Scan for the cell matching the given text and deliver its (X, Y) coordinate at center. 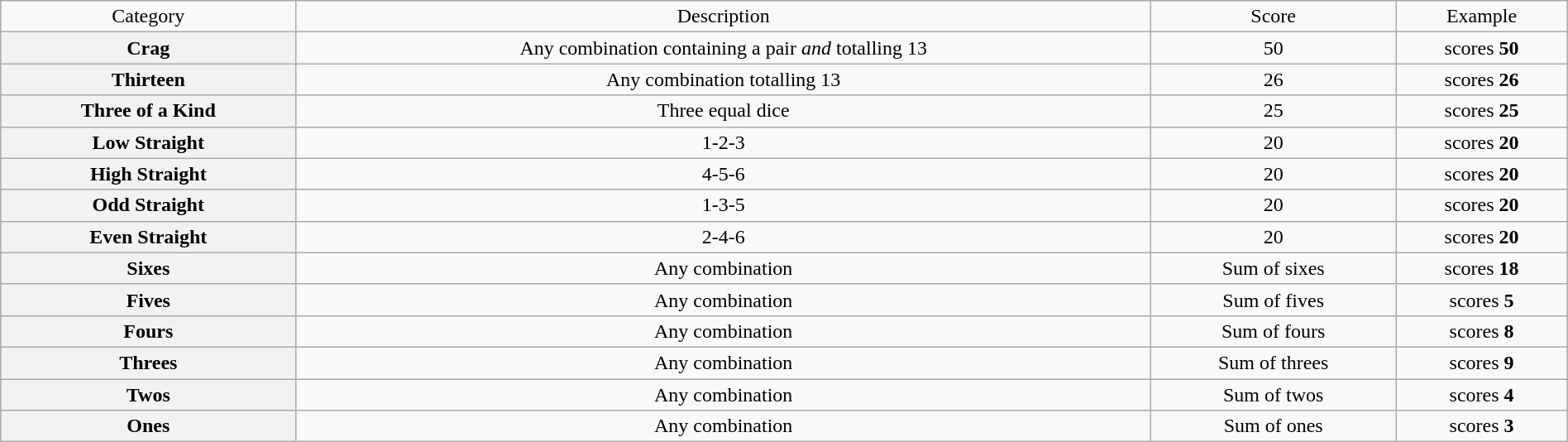
Threes (149, 363)
scores 9 (1482, 363)
Odd Straight (149, 205)
1-2-3 (724, 142)
Ones (149, 426)
scores 5 (1482, 300)
Sum of fives (1274, 300)
4-5-6 (724, 174)
scores 3 (1482, 426)
Even Straight (149, 237)
Three of a Kind (149, 111)
Three equal dice (724, 111)
Any combination totalling 13 (724, 79)
Sixes (149, 268)
1-3-5 (724, 205)
25 (1274, 111)
Fours (149, 331)
Sum of fours (1274, 331)
scores 4 (1482, 395)
50 (1274, 48)
Sum of threes (1274, 363)
Sum of twos (1274, 395)
Crag (149, 48)
Any combination containing a pair and totalling 13 (724, 48)
High Straight (149, 174)
26 (1274, 79)
Score (1274, 17)
scores 18 (1482, 268)
2-4-6 (724, 237)
Low Straight (149, 142)
scores 8 (1482, 331)
scores 50 (1482, 48)
scores 25 (1482, 111)
scores 26 (1482, 79)
Description (724, 17)
Fives (149, 300)
Sum of sixes (1274, 268)
Example (1482, 17)
Thirteen (149, 79)
Twos (149, 395)
Sum of ones (1274, 426)
Category (149, 17)
